Detect which cell encompasses the target text, then output its (x, y) center coordinate. 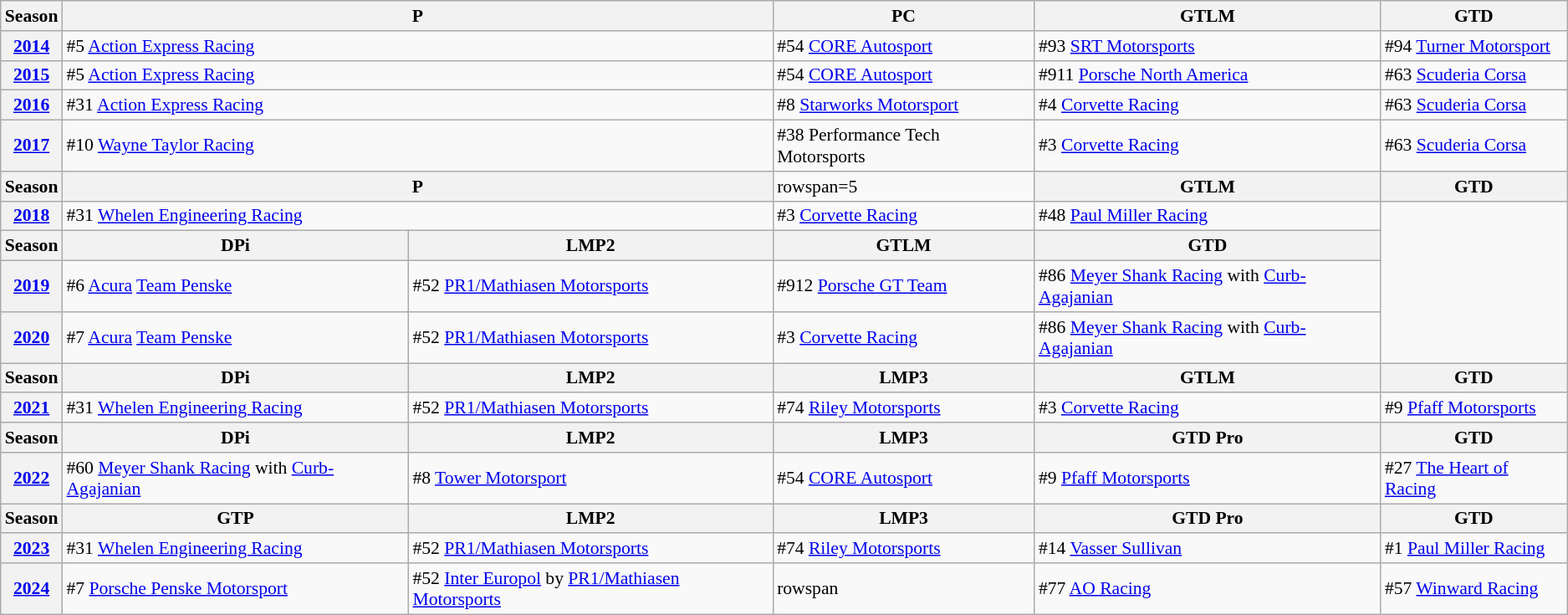
2019 (32, 286)
#94 Turner Motorsport (1474, 46)
#48 Paul Miller Racing (1208, 216)
#31 Action Express Racing (417, 105)
#57 Winward Racing (1474, 589)
2017 (32, 146)
2015 (32, 75)
#1 Paul Miller Racing (1474, 549)
#52 Inter Europol by PR1/Mathiasen Motorsports (590, 589)
#14 Vasser Sullivan (1208, 549)
2014 (32, 46)
#912 Porsche GT Team (903, 286)
#93 SRT Motorsports (1208, 46)
#911 Porsche North America (1208, 75)
2020 (32, 338)
rowspan=5 (903, 187)
#8 Tower Motorsport (590, 479)
#7 Porsche Penske Motorsport (235, 589)
#77 AO Racing (1208, 589)
2021 (32, 408)
#27 The Heart of Racing (1474, 479)
#4 Corvette Racing (1208, 105)
#7 Acura Team Penske (235, 338)
2022 (32, 479)
#8 Starworks Motorsport (903, 105)
2023 (32, 549)
#10 Wayne Taylor Racing (417, 146)
2016 (32, 105)
GTP (235, 519)
#60 Meyer Shank Racing with Curb-Agajanian (235, 479)
2024 (32, 589)
2018 (32, 216)
PC (903, 16)
#38 Performance Tech Motorsports (903, 146)
#6 Acura Team Penske (235, 286)
rowspan (903, 589)
